From the cell containing the given text, extract its center point as [x, y] coordinate. 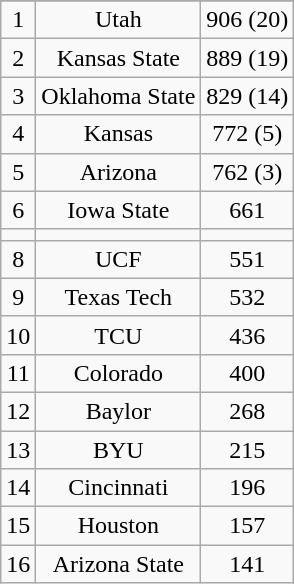
Texas Tech [118, 297]
Arizona State [118, 564]
13 [18, 449]
Oklahoma State [118, 96]
3 [18, 96]
661 [248, 210]
Cincinnati [118, 488]
906 (20) [248, 20]
4 [18, 134]
BYU [118, 449]
762 (3) [248, 172]
436 [248, 335]
Arizona [118, 172]
551 [248, 259]
2 [18, 58]
8 [18, 259]
TCU [118, 335]
15 [18, 526]
Houston [118, 526]
268 [248, 411]
1 [18, 20]
12 [18, 411]
5 [18, 172]
9 [18, 297]
400 [248, 373]
215 [248, 449]
889 (19) [248, 58]
772 (5) [248, 134]
196 [248, 488]
Baylor [118, 411]
157 [248, 526]
14 [18, 488]
UCF [118, 259]
141 [248, 564]
Iowa State [118, 210]
532 [248, 297]
10 [18, 335]
Utah [118, 20]
6 [18, 210]
16 [18, 564]
Colorado [118, 373]
Kansas [118, 134]
829 (14) [248, 96]
Kansas State [118, 58]
11 [18, 373]
